Provide the [x, y] coordinate of the cell's center where the given text is located.  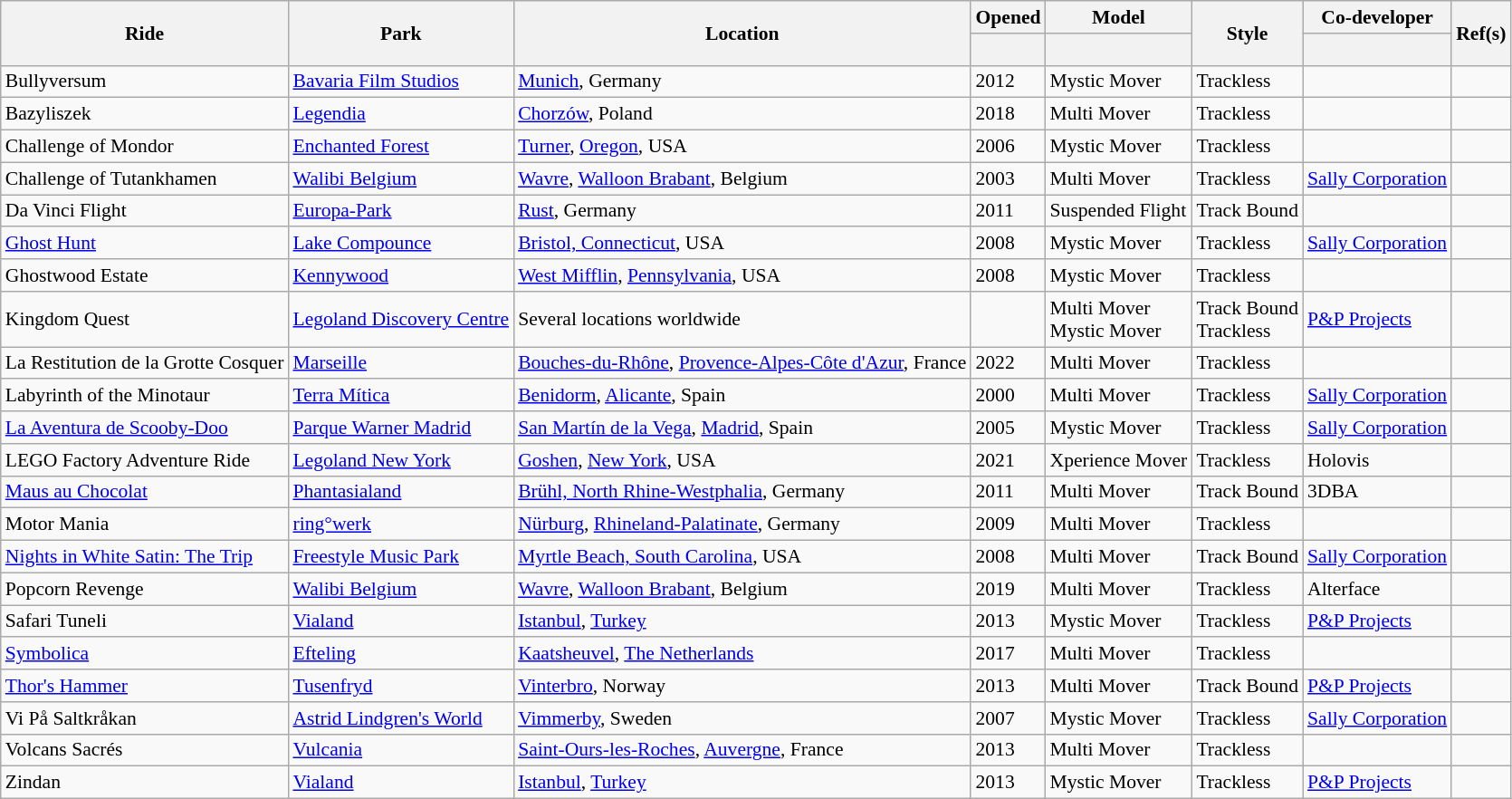
Turner, Oregon, USA [742, 147]
ring°werk [400, 525]
Multi MoverMystic Mover [1119, 319]
Holovis [1377, 460]
Brühl, North Rhine-Westphalia, Germany [742, 492]
Ride [145, 33]
Tusenfryd [400, 686]
Several locations worldwide [742, 319]
Co-developer [1377, 17]
Goshen, New York, USA [742, 460]
2005 [1008, 428]
2007 [1008, 718]
Park [400, 33]
2018 [1008, 114]
2019 [1008, 589]
Kaatsheuvel, The Netherlands [742, 654]
Symbolica [145, 654]
2000 [1008, 396]
Vi På Saltkråkan [145, 718]
2003 [1008, 178]
Rust, Germany [742, 211]
3DBA [1377, 492]
Efteling [400, 654]
Challenge of Tutankhamen [145, 178]
Kennywood [400, 275]
Ghost Hunt [145, 244]
Volcans Sacrés [145, 750]
Challenge of Mondor [145, 147]
Zindan [145, 783]
Munich, Germany [742, 82]
Thor's Hammer [145, 686]
West Mifflin, Pennsylvania, USA [742, 275]
Myrtle Beach, South Carolina, USA [742, 557]
2009 [1008, 525]
2022 [1008, 363]
Legoland Discovery Centre [400, 319]
La Restitution de la Grotte Cosquer [145, 363]
Labyrinth of the Minotaur [145, 396]
Vinterbro, Norway [742, 686]
Alterface [1377, 589]
LEGO Factory Adventure Ride [145, 460]
Terra Mítica [400, 396]
Motor Mania [145, 525]
2012 [1008, 82]
Maus au Chocolat [145, 492]
San Martín de la Vega, Madrid, Spain [742, 428]
Legoland New York [400, 460]
Suspended Flight [1119, 211]
Chorzów, Poland [742, 114]
Location [742, 33]
2017 [1008, 654]
Track BoundTrackless [1248, 319]
Vulcania [400, 750]
Bavaria Film Studios [400, 82]
Benidorm, Alicante, Spain [742, 396]
Popcorn Revenge [145, 589]
Nürburg, Rhineland-Palatinate, Germany [742, 525]
Bazyliszek [145, 114]
Vimmerby, Sweden [742, 718]
Parque Warner Madrid [400, 428]
Lake Compounce [400, 244]
Astrid Lindgren's World [400, 718]
Bullyversum [145, 82]
La Aventura de Scooby-Doo [145, 428]
Bristol, Connecticut, USA [742, 244]
Freestyle Music Park [400, 557]
Safari Tuneli [145, 621]
Legendia [400, 114]
Nights in White Satin: The Trip [145, 557]
Ref(s) [1481, 33]
Enchanted Forest [400, 147]
Ghostwood Estate [145, 275]
Kingdom Quest [145, 319]
Model [1119, 17]
Style [1248, 33]
Bouches-du-Rhône, Provence-Alpes-Côte d'Azur, France [742, 363]
Marseille [400, 363]
2021 [1008, 460]
Phantasialand [400, 492]
2006 [1008, 147]
Xperience Mover [1119, 460]
Saint-Ours-les-Roches, Auvergne, France [742, 750]
Da Vinci Flight [145, 211]
Europa-Park [400, 211]
Opened [1008, 17]
